Identify which cell holds the provided text, then report its (x, y) central coordinate. 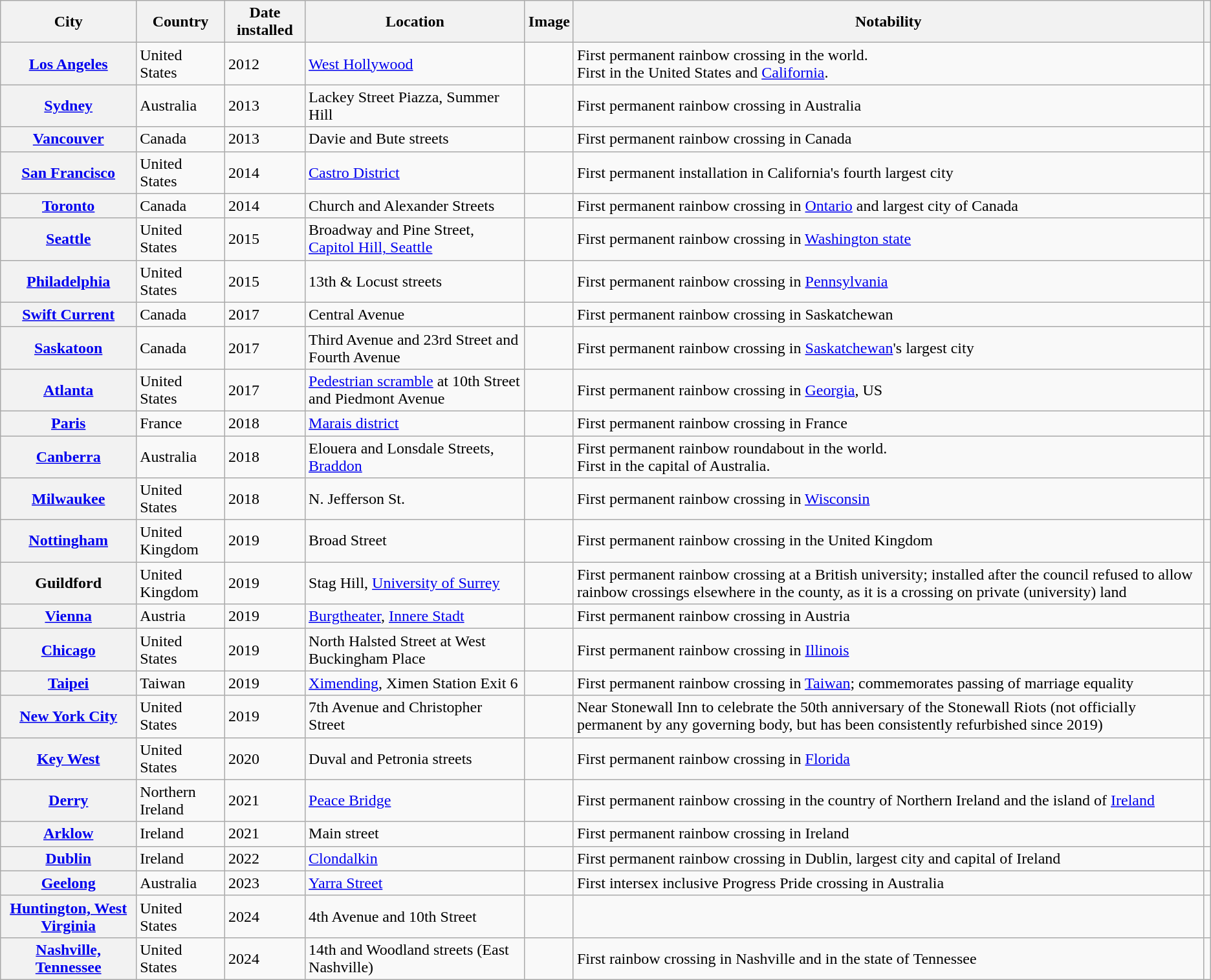
2022 (265, 858)
First permanent rainbow crossing in the country of Northern Ireland and the island of Ireland (888, 801)
First intersex inclusive Progress Pride crossing in Australia (888, 883)
Country (181, 22)
First permanent rainbow crossing in Canada (888, 139)
First permanent rainbow roundabout in the world.First in the capital of Australia. (888, 457)
2020 (265, 758)
Seattle (69, 239)
Clondalkin (415, 858)
First permanent rainbow crossing in Saskatchewan's largest city (888, 348)
Guildford (69, 583)
Key West (69, 758)
First permanent rainbow crossing in France (888, 423)
City (69, 22)
Peace Bridge (415, 801)
Third Avenue and 23rd Street and Fourth Avenue (415, 348)
Date installed (265, 22)
Lackey Street Piazza, Summer Hill (415, 106)
Sydney (69, 106)
Huntington, West Virginia (69, 916)
Canberra (69, 457)
Main street (415, 834)
Yarra Street (415, 883)
Paris (69, 423)
2023 (265, 883)
Northern Ireland (181, 801)
New York City (69, 717)
First permanent rainbow crossing in the United Kingdom (888, 541)
Location (415, 22)
Chicago (69, 649)
Milwaukee (69, 499)
First permanent rainbow crossing in Australia (888, 106)
West Hollywood (415, 63)
Image (549, 22)
First permanent rainbow crossing in Illinois (888, 649)
Church and Alexander Streets (415, 206)
Saskatoon (69, 348)
Taipei (69, 683)
Castro District (415, 172)
Philadelphia (69, 281)
Derry (69, 801)
13th & Locust streets (415, 281)
Toronto (69, 206)
Nashville, Tennessee (69, 959)
First permanent rainbow crossing in Austria (888, 616)
Atlanta (69, 389)
Marais district (415, 423)
Los Angeles (69, 63)
Pedestrian scramble at 10th Street and Piedmont Avenue (415, 389)
Austria (181, 616)
Swift Current (69, 314)
Davie and Bute streets (415, 139)
First permanent rainbow crossing in Taiwan; commemorates passing of marriage equality (888, 683)
First permanent installation in California's fourth largest city (888, 172)
Stag Hill, University of Surrey (415, 583)
First permanent rainbow crossing in Georgia, US (888, 389)
San Francisco (69, 172)
4th Avenue and 10th Street (415, 916)
Burgtheater, Innere Stadt (415, 616)
Central Avenue (415, 314)
First rainbow crossing in Nashville and in the state of Tennessee (888, 959)
Taiwan (181, 683)
Elouera and Lonsdale Streets, Braddon (415, 457)
Geelong (69, 883)
Vancouver (69, 139)
First permanent rainbow crossing in Saskatchewan (888, 314)
Notability (888, 22)
2012 (265, 63)
First permanent rainbow crossing in Wisconsin (888, 499)
First permanent rainbow crossing in Ireland (888, 834)
Vienna (69, 616)
First permanent rainbow crossing in Ontario and largest city of Canada (888, 206)
First permanent rainbow crossing in Washington state (888, 239)
Broadway and Pine Street, Capitol Hill, Seattle (415, 239)
Dublin (69, 858)
Ximending, Ximen Station Exit 6 (415, 683)
First permanent rainbow crossing in Dublin, largest city and capital of Ireland (888, 858)
14th and Woodland streets (East Nashville) (415, 959)
France (181, 423)
Nottingham (69, 541)
First permanent rainbow crossing in Florida (888, 758)
Arklow (69, 834)
N. Jefferson St. (415, 499)
First permanent rainbow crossing in Pennsylvania (888, 281)
Duval and Petronia streets (415, 758)
Broad Street (415, 541)
First permanent rainbow crossing in the world.First in the United States and California. (888, 63)
7th Avenue and Christopher Street (415, 717)
North Halsted Street at West Buckingham Place (415, 649)
